Return the [x, y] coordinate for the center point of the cell that contains the specified text.  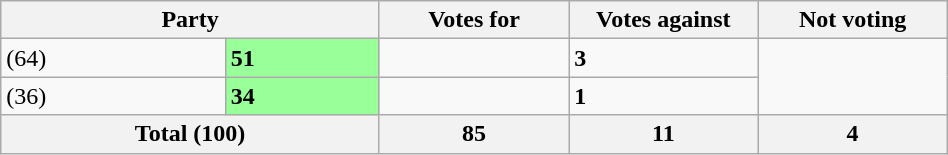
(36) [113, 96]
4 [852, 134]
11 [664, 134]
(64) [113, 58]
51 [302, 58]
Votes for [474, 20]
Votes against [664, 20]
1 [664, 96]
3 [664, 58]
85 [474, 134]
Not voting [852, 20]
34 [302, 96]
Party [190, 20]
Total (100) [190, 134]
